From the cell containing the given text, extract its center point as [X, Y] coordinate. 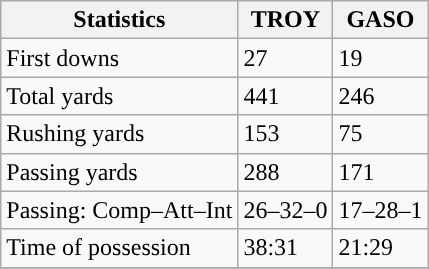
38:31 [286, 248]
21:29 [380, 248]
Passing yards [120, 172]
Statistics [120, 20]
441 [286, 96]
288 [286, 172]
17–28–1 [380, 210]
19 [380, 58]
153 [286, 134]
First downs [120, 58]
Passing: Comp–Att–Int [120, 210]
Total yards [120, 96]
27 [286, 58]
TROY [286, 20]
Time of possession [120, 248]
Rushing yards [120, 134]
171 [380, 172]
75 [380, 134]
26–32–0 [286, 210]
246 [380, 96]
GASO [380, 20]
